Return (X, Y) of the center of cell containing provided text 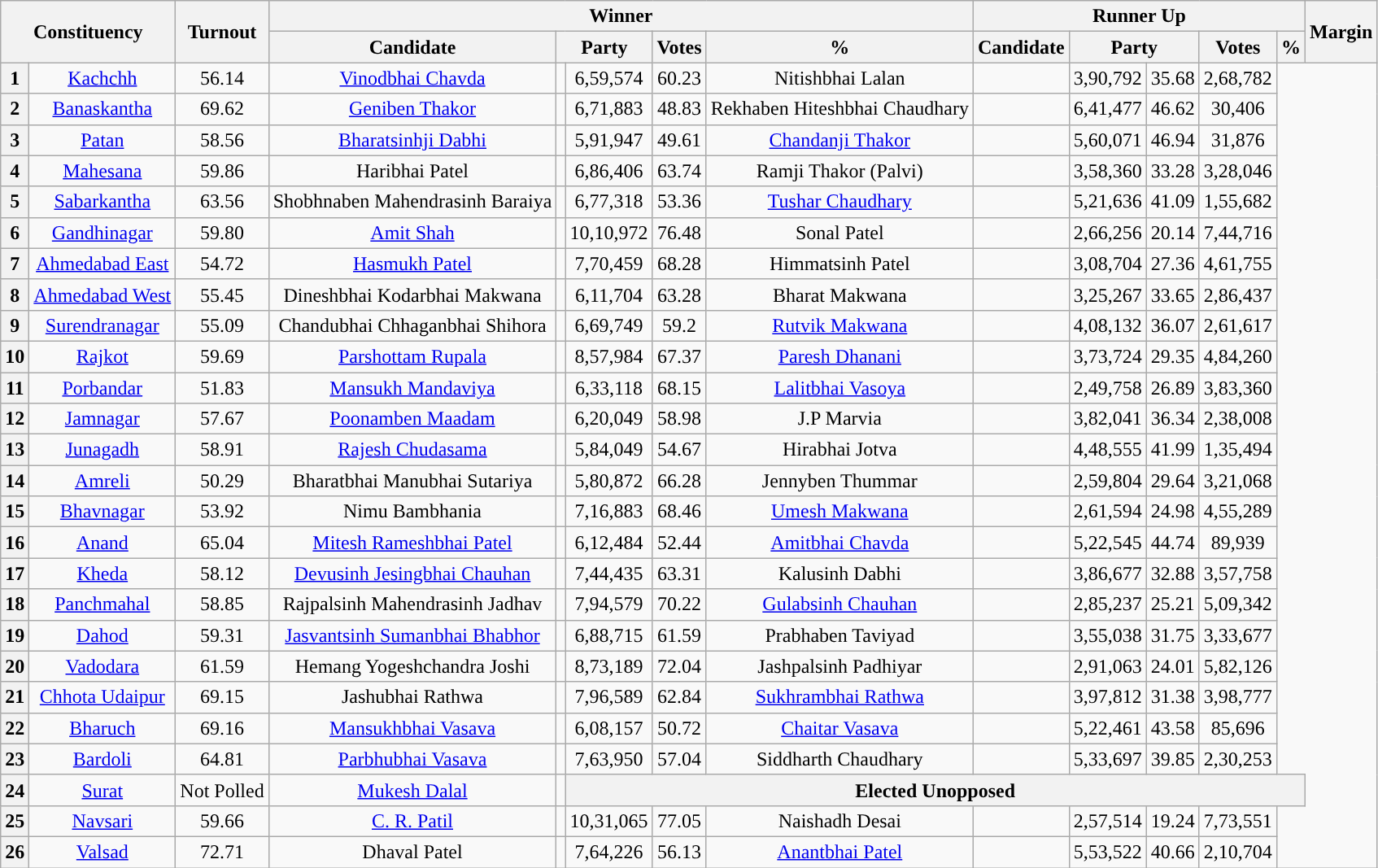
Lalitbhai Vasoya (839, 388)
Runner Up (1139, 16)
1 (15, 78)
13 (15, 450)
26.89 (1173, 388)
Hemang Yogeshchandra Joshi (412, 666)
52.44 (679, 543)
40.66 (1173, 852)
Anand (102, 543)
Dhaval Patel (412, 852)
53.92 (222, 512)
Ahmedabad East (102, 264)
63.31 (679, 574)
Parbhubhai Vasava (412, 759)
Jennyben Thummar (839, 481)
6,41,477 (1108, 109)
Chandubhai Chhaganbhai Shihora (412, 325)
Patan (102, 140)
10,10,972 (608, 233)
4,84,260 (1238, 356)
65.04 (222, 543)
4 (15, 171)
4,61,755 (1238, 264)
Not Polled (222, 790)
5,60,071 (1108, 140)
26 (15, 852)
67.37 (679, 356)
64.81 (222, 759)
59.80 (222, 233)
7,63,950 (608, 759)
51.83 (222, 388)
5,91,947 (608, 140)
69.15 (222, 697)
59.31 (222, 635)
6,08,157 (608, 728)
85,696 (1238, 728)
58.98 (679, 419)
6,69,749 (608, 325)
46.62 (1173, 109)
3,86,677 (1108, 574)
72.04 (679, 666)
7,70,459 (608, 264)
C. R. Patil (412, 821)
20.14 (1173, 233)
9 (15, 325)
Gandhinagar (102, 233)
6,77,318 (608, 202)
Valsad (102, 852)
Dahod (102, 635)
24.01 (1173, 666)
Bharat Makwana (839, 294)
3,25,267 (1108, 294)
Ahmedabad West (102, 294)
Prabhaben Taviyad (839, 635)
3,98,777 (1238, 697)
55.45 (222, 294)
6,20,049 (608, 419)
41.09 (1173, 202)
6 (15, 233)
Jamnagar (102, 419)
55.09 (222, 325)
59.69 (222, 356)
Nimu Bambhania (412, 512)
Sukhrambhai Rathwa (839, 697)
8,73,189 (608, 666)
5,21,636 (1108, 202)
2 (15, 109)
58.85 (222, 604)
2,57,514 (1108, 821)
1,55,682 (1238, 202)
68.28 (679, 264)
35.68 (1173, 78)
Rutvik Makwana (839, 325)
Rajpalsinh Mahendrasinh Jadhav (412, 604)
8,57,984 (608, 356)
Chandanji Thakor (839, 140)
Rekhaben Hiteshbhai Chaudhary (839, 109)
32.88 (1173, 574)
6,86,406 (608, 171)
Sabarkantha (102, 202)
66.28 (679, 481)
63.56 (222, 202)
7,96,589 (608, 697)
63.28 (679, 294)
Jashpalsinh Padhiyar (839, 666)
Poonamben Maadam (412, 419)
Geniben Thakor (412, 109)
Vinodbhai Chavda (412, 78)
29.35 (1173, 356)
10 (15, 356)
58.91 (222, 450)
3,82,041 (1108, 419)
Turnout (222, 32)
16 (15, 543)
Kheda (102, 574)
Bharatsinhji Dabhi (412, 140)
43.58 (1173, 728)
Surendranagar (102, 325)
Mansukh Mandaviya (412, 388)
6,59,574 (608, 78)
3,73,724 (1108, 356)
Anantbhai Patel (839, 852)
54.72 (222, 264)
Bhavnagar (102, 512)
2,85,237 (1108, 604)
7,16,883 (608, 512)
Hirabhai Jotva (839, 450)
50.29 (222, 481)
Banaskantha (102, 109)
3,83,360 (1238, 388)
2,38,008 (1238, 419)
11 (15, 388)
49.61 (679, 140)
Mansukhbhai Vasava (412, 728)
15 (15, 512)
18 (15, 604)
3,28,046 (1238, 171)
3,08,704 (1108, 264)
70.22 (679, 604)
33.28 (1173, 171)
44.74 (1173, 543)
30,406 (1238, 109)
68.15 (679, 388)
2,61,594 (1108, 512)
Naishadh Desai (839, 821)
Junagadh (102, 450)
Siddharth Chaudhary (839, 759)
Bharatbhai Manubhai Sutariya (412, 481)
19.24 (1173, 821)
56.13 (679, 852)
Surat (102, 790)
54.67 (679, 450)
6,33,118 (608, 388)
Margin (1341, 32)
7,73,551 (1238, 821)
25 (15, 821)
Rajesh Chudasama (412, 450)
48.83 (679, 109)
4,55,289 (1238, 512)
69.16 (222, 728)
Ramji Thakor (Palvi) (839, 171)
Amreli (102, 481)
Chaitar Vasava (839, 728)
Chhota Udaipur (102, 697)
72.71 (222, 852)
7,44,435 (608, 574)
3,90,792 (1108, 78)
59.66 (222, 821)
68.46 (679, 512)
Haribhai Patel (412, 171)
3,55,038 (1108, 635)
Amitbhai Chavda (839, 543)
2,66,256 (1108, 233)
1,35,494 (1238, 450)
Vadodara (102, 666)
3 (15, 140)
2,61,617 (1238, 325)
60.23 (679, 78)
14 (15, 481)
5,80,872 (608, 481)
17 (15, 574)
5,22,461 (1108, 728)
24.98 (1173, 512)
2,91,063 (1108, 666)
Elected Unopposed (935, 790)
46.94 (1173, 140)
5,53,522 (1108, 852)
56.14 (222, 78)
5 (15, 202)
Parshottam Rupala (412, 356)
Constituency (88, 32)
Amit Shah (412, 233)
Winner (621, 16)
Mukesh Dalal (412, 790)
7,64,226 (608, 852)
2,49,758 (1108, 388)
10,31,065 (608, 821)
Himmatsinh Patel (839, 264)
50.72 (679, 728)
Jashubhai Rathwa (412, 697)
Dineshbhai Kodarbhai Makwana (412, 294)
Hasmukh Patel (412, 264)
4,08,132 (1108, 325)
57.04 (679, 759)
J.P Marvia (839, 419)
Navsari (102, 821)
Kalusinh Dabhi (839, 574)
19 (15, 635)
Devusinh Jesingbhai Chauhan (412, 574)
6,12,484 (608, 543)
12 (15, 419)
25.21 (1173, 604)
3,58,360 (1108, 171)
Rajkot (102, 356)
53.36 (679, 202)
31.75 (1173, 635)
62.84 (679, 697)
Shobhnaben Mahendrasinh Baraiya (412, 202)
6,11,704 (608, 294)
58.12 (222, 574)
2,10,704 (1238, 852)
Panchmahal (102, 604)
39.85 (1173, 759)
5,22,545 (1108, 543)
23 (15, 759)
Sonal Patel (839, 233)
Bardoli (102, 759)
7,94,579 (608, 604)
76.48 (679, 233)
2,59,804 (1108, 481)
Nitishbhai Lalan (839, 78)
Bharuch (102, 728)
21 (15, 697)
57.67 (222, 419)
2,86,437 (1238, 294)
6,71,883 (608, 109)
36.34 (1173, 419)
3,57,758 (1238, 574)
41.99 (1173, 450)
36.07 (1173, 325)
63.74 (679, 171)
6,88,715 (608, 635)
5,82,126 (1238, 666)
3,33,677 (1238, 635)
69.62 (222, 109)
7 (15, 264)
Mitesh Rameshbhai Patel (412, 543)
2,68,782 (1238, 78)
2,30,253 (1238, 759)
Kachchh (102, 78)
27.36 (1173, 264)
24 (15, 790)
Mahesana (102, 171)
Porbandar (102, 388)
3,97,812 (1108, 697)
20 (15, 666)
22 (15, 728)
89,939 (1238, 543)
Gulabsinh Chauhan (839, 604)
Umesh Makwana (839, 512)
33.65 (1173, 294)
8 (15, 294)
4,48,555 (1108, 450)
Paresh Dhanani (839, 356)
59.2 (679, 325)
58.56 (222, 140)
31,876 (1238, 140)
3,21,068 (1238, 481)
5,84,049 (608, 450)
7,44,716 (1238, 233)
29.64 (1173, 481)
77.05 (679, 821)
31.38 (1173, 697)
5,33,697 (1108, 759)
5,09,342 (1238, 604)
Tushar Chaudhary (839, 202)
Jasvantsinh Sumanbhai Bhabhor (412, 635)
59.86 (222, 171)
